Output the [x, y] coordinate of the center of the cell containing the given text.  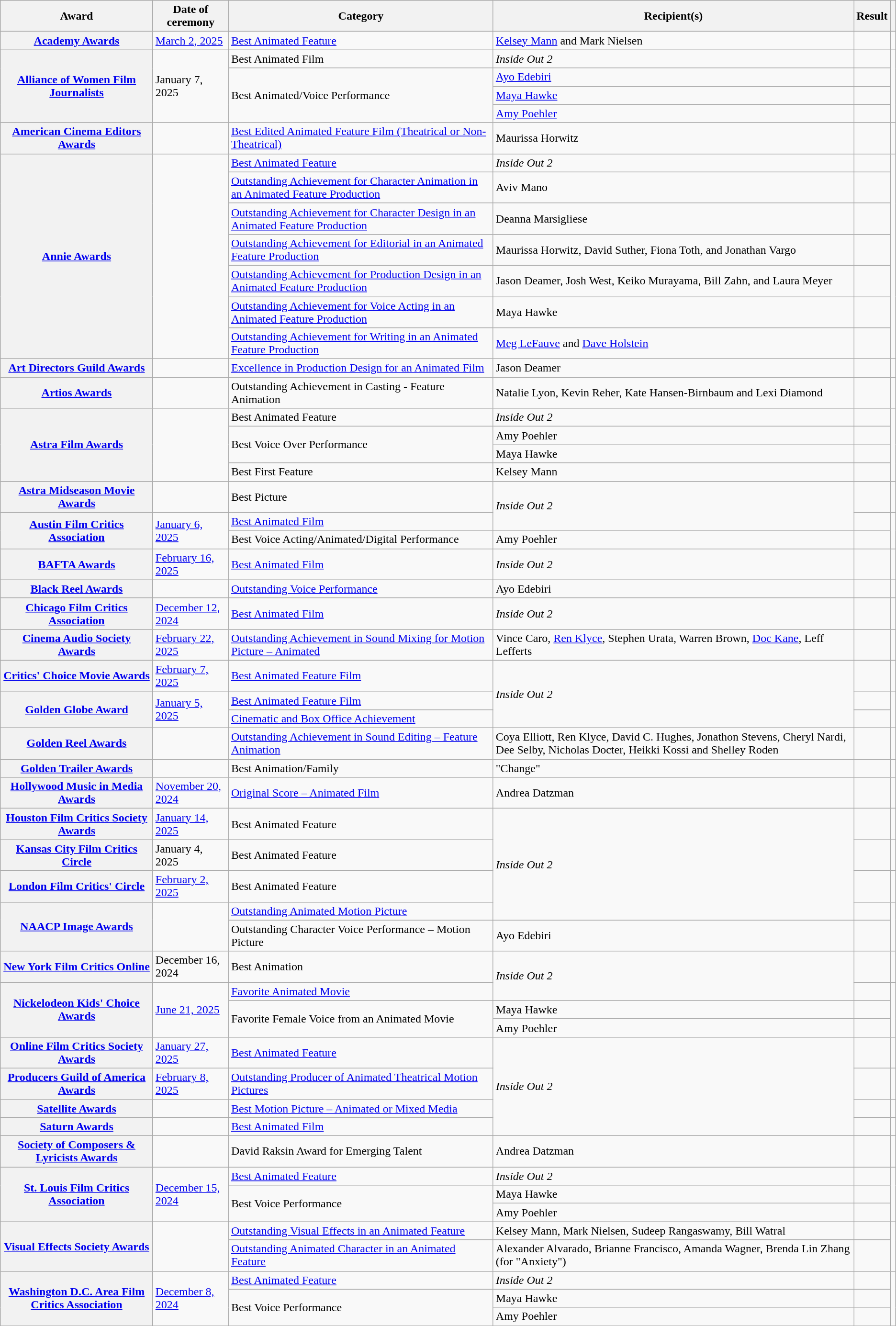
Outstanding Animated Character in an Animated Feature [361, 1255]
Outstanding Voice Performance [361, 589]
Outstanding Achievement for Writing in an Animated Feature Production [361, 344]
Academy Awards [77, 41]
Favorite Female Voice from an Animated Movie [361, 1019]
Chicago Film Critics Association [77, 614]
Award [77, 16]
January 6, 2025 [190, 530]
Excellence in Production Design for an Animated Film [361, 368]
Outstanding Producer of Animated Theatrical Motion Pictures [361, 1084]
Aviv Mano [673, 188]
New York Film Critics Online [77, 967]
Alliance of Women Film Journalists [77, 86]
Producers Guild of America Awards [77, 1084]
Cinematic and Box Office Achievement [361, 719]
BAFTA Awards [77, 564]
Society of Composers & Lyricists Awards [77, 1152]
Critics' Choice Movie Awards [77, 676]
Artios Awards [77, 393]
February 16, 2025 [190, 564]
NAACP Image Awards [77, 927]
Astra Midseason Movie Awards [77, 497]
Outstanding Achievement for Character Design in an Animated Feature Production [361, 218]
Outstanding Visual Effects in an Animated Feature [361, 1231]
Alexander Alvarado, Brianne Francisco, Amanda Wagner, Brenda Lin Zhang (for "Anxiety") [673, 1255]
Outstanding Achievement for Character Animation in an Animated Feature Production [361, 188]
December 15, 2024 [190, 1194]
Outstanding Achievement in Casting - Feature Animation [361, 393]
Deanna Marsigliese [673, 218]
Favorite Animated Movie [361, 991]
February 22, 2025 [190, 644]
Best Animated/Voice Performance [361, 95]
Maurissa Horwitz [673, 138]
Outstanding Achievement in Sound Mixing for Motion Picture – Animated [361, 644]
November 20, 2024 [190, 793]
Golden Trailer Awards [77, 768]
Visual Effects Society Awards [77, 1247]
Hollywood Music in Media Awards [77, 793]
Best Animation/Family [361, 768]
January 5, 2025 [190, 709]
February 7, 2025 [190, 676]
February 2, 2025 [190, 887]
Outstanding Character Voice Performance – Motion Picture [361, 935]
Art Directors Guild Awards [77, 368]
Outstanding Achievement in Sound Editing – Feature Animation [361, 744]
Result [872, 16]
Saturn Awards [77, 1127]
Original Score – Animated Film [361, 793]
Washington D.C. Area Film Critics Association [77, 1298]
Kelsey Mann and Mark Nielsen [673, 41]
Kelsey Mann, Mark Nielsen, Sudeep Rangaswamy, Bill Watral [673, 1231]
Outstanding Achievement for Editorial in an Animated Feature Production [361, 250]
Coya Elliott, Ren Klyce, David C. Hughes, Jonathon Stevens, Cheryl Nardi, Dee Selby, Nicholas Docter, Heikki Kossi and Shelley Roden [673, 744]
Kelsey Mann [673, 472]
January 27, 2025 [190, 1052]
Recipient(s) [673, 16]
Golden Globe Award [77, 709]
London Film Critics' Circle [77, 887]
Date of ceremony [190, 16]
Outstanding Animated Motion Picture [361, 911]
Satellite Awards [77, 1108]
December 12, 2024 [190, 614]
Best Picture [361, 497]
Golden Reel Awards [77, 744]
February 8, 2025 [190, 1084]
January 4, 2025 [190, 855]
Best Edited Animated Feature Film (Theatrical or Non-Theatrical) [361, 138]
David Raksin Award for Emerging Talent [361, 1152]
Best Motion Picture – Animated or Mixed Media [361, 1108]
January 7, 2025 [190, 86]
Best Animation [361, 967]
Astra Film Awards [77, 445]
June 21, 2025 [190, 1010]
"Change" [673, 768]
Outstanding Achievement for Production Design in an Animated Feature Production [361, 281]
Online Film Critics Society Awards [77, 1052]
March 2, 2025 [190, 41]
January 14, 2025 [190, 824]
Outstanding Achievement for Voice Acting in an Animated Feature Production [361, 312]
Jason Deamer [673, 368]
American Cinema Editors Awards [77, 138]
Jason Deamer, Josh West, Keiko Murayama, Bill Zahn, and Laura Meyer [673, 281]
Annie Awards [77, 256]
December 16, 2024 [190, 967]
Vince Caro, Ren Klyce, Stephen Urata, Warren Brown, Doc Kane, Leff Lefferts [673, 644]
Houston Film Critics Society Awards [77, 824]
Black Reel Awards [77, 589]
St. Louis Film Critics Association [77, 1194]
Austin Film Critics Association [77, 530]
Category [361, 16]
Cinema Audio Society Awards [77, 644]
Best Voice Acting/Animated/Digital Performance [361, 539]
Best Voice Over Performance [361, 445]
December 8, 2024 [190, 1298]
Nickelodeon Kids' Choice Awards [77, 1010]
Meg LeFauve and Dave Holstein [673, 344]
Maurissa Horwitz, David Suther, Fiona Toth, and Jonathan Vargo [673, 250]
Best First Feature [361, 472]
Natalie Lyon, Kevin Reher, Kate Hansen-Birnbaum and Lexi Diamond [673, 393]
Kansas City Film Critics Circle [77, 855]
